Search for the cell housing the specified text and yield its (X, Y) center coordinate. 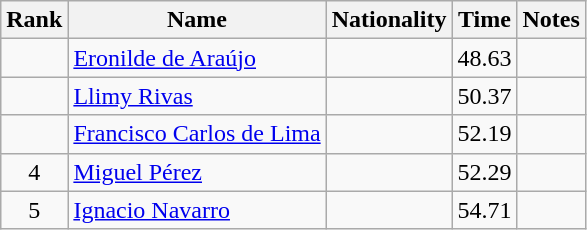
Francisco Carlos de Lima (197, 134)
52.19 (484, 134)
Name (197, 20)
Time (484, 20)
Llimy Rivas (197, 96)
Notes (551, 20)
4 (34, 172)
Miguel Pérez (197, 172)
52.29 (484, 172)
48.63 (484, 58)
Rank (34, 20)
5 (34, 210)
54.71 (484, 210)
Nationality (389, 20)
Eronilde de Araújo (197, 58)
50.37 (484, 96)
Ignacio Navarro (197, 210)
